Output the (X, Y) coordinate of the center of the cell containing the given text.  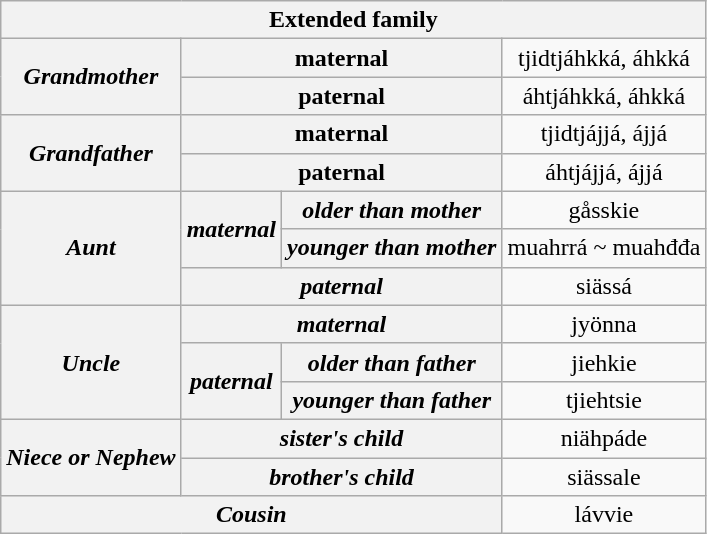
Extended family (354, 20)
brother's child (342, 477)
niähpáde (604, 438)
siässale (604, 477)
muahrrá ~ muahđđa (604, 248)
Uncle (91, 362)
áhtjáhkká, áhkká (604, 96)
siässá (604, 286)
jiehkie (604, 362)
Cousin (252, 515)
tjidtjájjá, ájjá (604, 134)
Grandmother (91, 77)
lávvie (604, 515)
áhtjájjá, ájjá (604, 172)
Niece or Nephew (91, 457)
tjidtjáhkká, áhkká (604, 58)
older than mother (392, 210)
gåsskie (604, 210)
sister's child (342, 438)
tjiehtsie (604, 400)
younger than father (392, 400)
Grandfather (91, 153)
Aunt (91, 248)
jyönna (604, 324)
older than father (392, 362)
younger than mother (392, 248)
